Extract the (x, y) coordinate from the center of the cell holding the provided text.  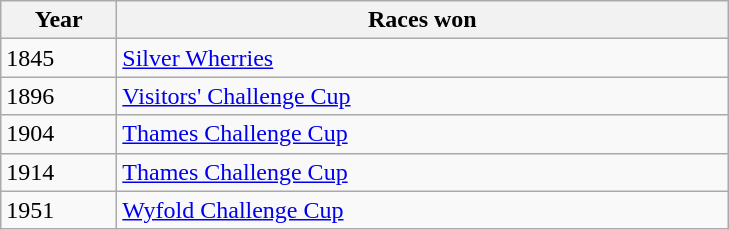
1904 (59, 134)
1896 (59, 96)
Silver Wherries (422, 58)
Wyfold Challenge Cup (422, 210)
Visitors' Challenge Cup (422, 96)
1951 (59, 210)
Year (59, 20)
1914 (59, 172)
1845 (59, 58)
Races won (422, 20)
